Identify which cell holds the provided text, then report its [x, y] central coordinate. 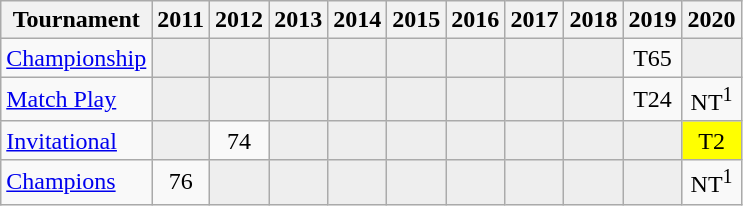
Championship [76, 58]
T65 [652, 58]
2014 [358, 20]
2018 [594, 20]
2016 [476, 20]
Tournament [76, 20]
76 [181, 182]
2012 [240, 20]
2011 [181, 20]
2017 [534, 20]
2015 [416, 20]
2019 [652, 20]
T24 [652, 100]
Invitational [76, 140]
2013 [298, 20]
Match Play [76, 100]
Champions [76, 182]
74 [240, 140]
2020 [712, 20]
T2 [712, 140]
